From the cell containing the given text, extract its center point as (X, Y) coordinate. 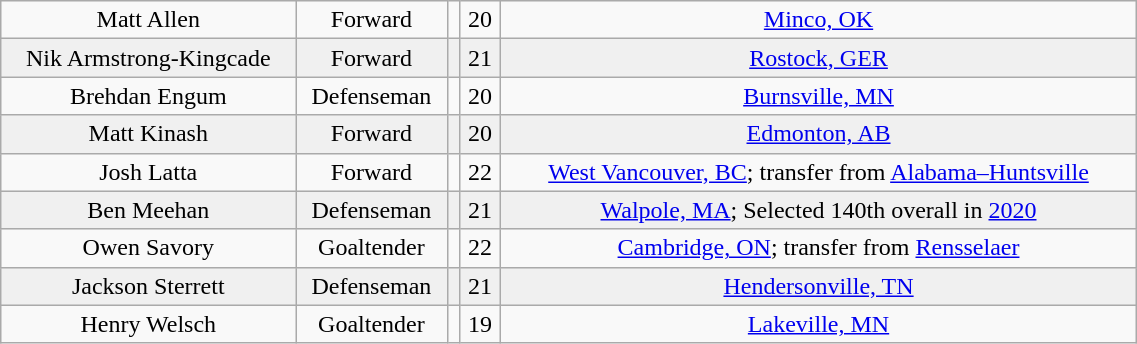
Walpole, MA; Selected 140th overall in 2020 (818, 210)
Minco, OK (818, 20)
Nik Armstrong-Kingcade (148, 58)
Owen Savory (148, 248)
Rostock, GER (818, 58)
Edmonton, AB (818, 134)
Hendersonville, TN (818, 286)
Henry Welsch (148, 324)
Brehdan Engum (148, 96)
Ben Meehan (148, 210)
Jackson Sterrett (148, 286)
Matt Kinash (148, 134)
Josh Latta (148, 172)
Cambridge, ON; transfer from Rensselaer (818, 248)
19 (480, 324)
West Vancouver, BC; transfer from Alabama–Huntsville (818, 172)
Burnsville, MN (818, 96)
Lakeville, MN (818, 324)
Matt Allen (148, 20)
